Return the [x, y] coordinate for the center point of the cell that contains the specified text.  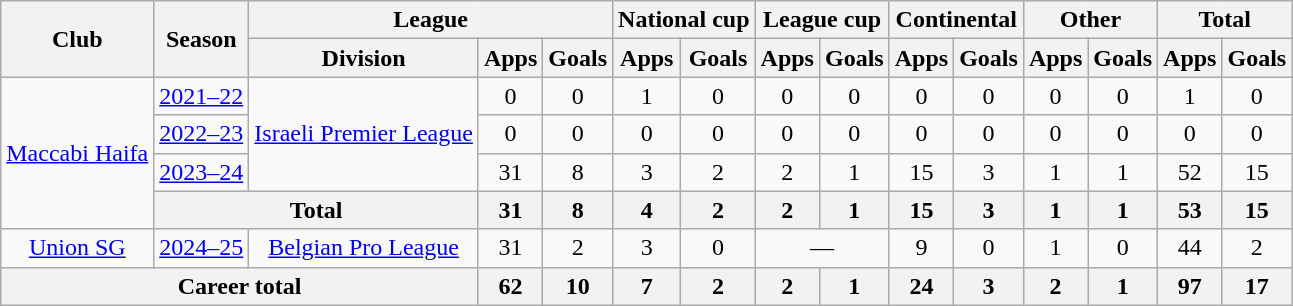
— [822, 248]
17 [1257, 286]
7 [647, 286]
52 [1190, 172]
44 [1190, 248]
Belgian Pro League [364, 248]
10 [578, 286]
2021–22 [202, 96]
2023–24 [202, 172]
9 [921, 248]
League [431, 20]
Career total [240, 286]
53 [1190, 210]
97 [1190, 286]
Other [1090, 20]
62 [510, 286]
League cup [822, 20]
Union SG [78, 248]
Season [202, 39]
Israeli Premier League [364, 134]
2022–23 [202, 134]
2024–25 [202, 248]
Continental [956, 20]
National cup [684, 20]
4 [647, 210]
24 [921, 286]
Maccabi Haifa [78, 153]
Club [78, 39]
Division [364, 58]
